Provide the [X, Y] coordinate of the cell's center where the given text is located.  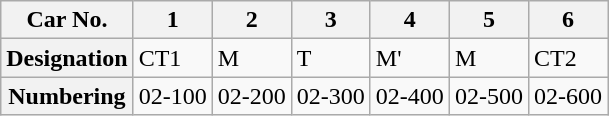
Car No. [67, 20]
6 [568, 20]
T [330, 58]
M' [410, 58]
5 [488, 20]
02-600 [568, 96]
Numbering [67, 96]
02-100 [172, 96]
02-300 [330, 96]
02-200 [252, 96]
1 [172, 20]
CT1 [172, 58]
2 [252, 20]
02-400 [410, 96]
CT2 [568, 58]
4 [410, 20]
02-500 [488, 96]
3 [330, 20]
Designation [67, 58]
